Pinpoint the cell where the given text exists, returning its (X, Y) midpoint coordinate. 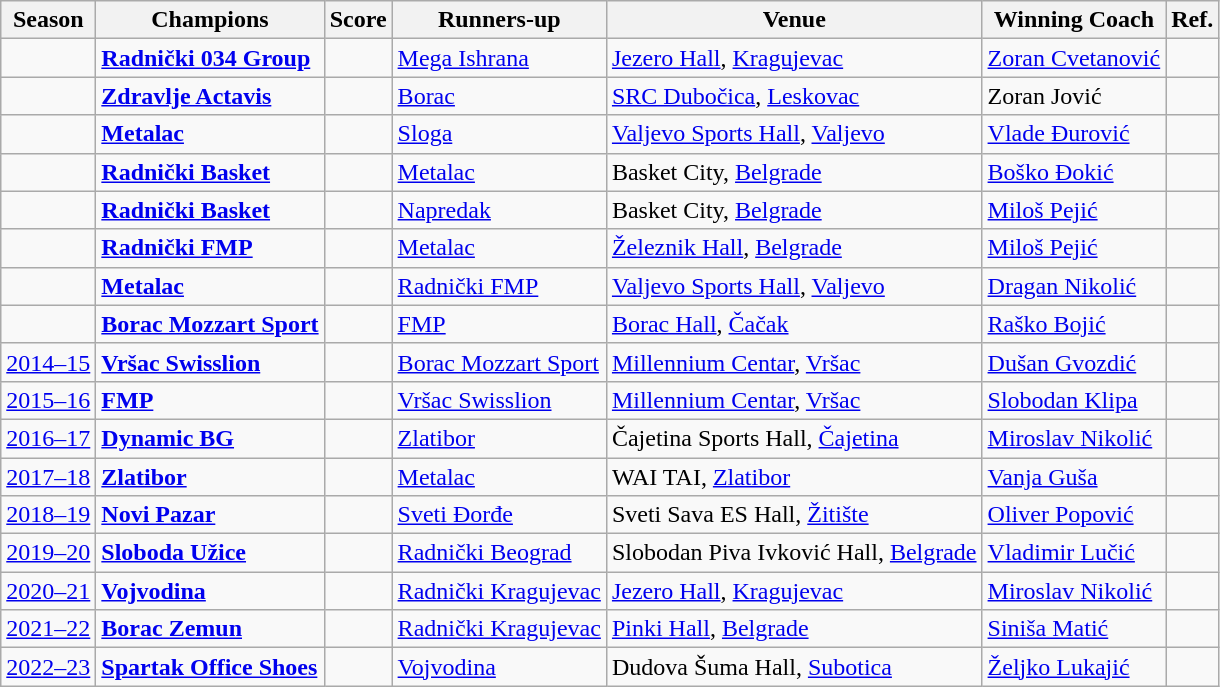
2017–18 (48, 477)
Novi Pazar (210, 515)
Slobodan Klipa (1074, 400)
Season (48, 20)
2019–20 (48, 553)
Željko Lukajić (1074, 667)
Spartak Office Shoes (210, 667)
Score (358, 20)
Pinki Hall, Belgrade (794, 629)
Slobodan Piva Ivković Hall, Belgrade (794, 553)
Borac Hall, Čačak (794, 324)
Borac Zemun (210, 629)
Radnički 034 Group (210, 58)
2015–16 (48, 400)
Venue (794, 20)
Runners-up (499, 20)
Borac (499, 96)
2018–19 (48, 515)
Radnički Beograd (499, 553)
Zoran Cvetanović (1074, 58)
Vlade Đurović (1074, 134)
WAI TAI, Zlatibor (794, 477)
2016–17 (48, 438)
SRC Dubočica, Leskovac (794, 96)
Dušan Gvozdić (1074, 362)
Siniša Matić (1074, 629)
Raško Bojić (1074, 324)
Dynamic BG (210, 438)
Winning Coach (1074, 20)
Zdravlje Actavis (210, 96)
Vanja Guša (1074, 477)
Sveti Sava ES Hall, Žitište (794, 515)
Sloboda Užice (210, 553)
Champions (210, 20)
Dragan Nikolić (1074, 286)
Oliver Popović (1074, 515)
Napredak (499, 210)
Železnik Hall, Belgrade (794, 248)
Mega Ishrana (499, 58)
Ref. (1192, 20)
Sveti Đorđe (499, 515)
2020–21 (48, 591)
Dudova Šuma Hall, Subotica (794, 667)
2021–22 (48, 629)
2014–15 (48, 362)
Boško Đokić (1074, 172)
Vladimir Lučić (1074, 553)
2022–23 (48, 667)
Sloga (499, 134)
Čajetina Sports Hall, Čajetina (794, 438)
Zoran Jović (1074, 96)
